Output the [x, y] coordinate of the center of the cell containing the given text.  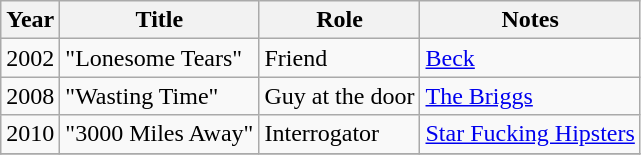
2008 [30, 96]
Star Fucking Hipsters [530, 134]
Title [160, 20]
Beck [530, 58]
"Wasting Time" [160, 96]
2010 [30, 134]
Role [340, 20]
Guy at the door [340, 96]
"3000 Miles Away" [160, 134]
The Briggs [530, 96]
"Lonesome Tears" [160, 58]
2002 [30, 58]
Friend [340, 58]
Notes [530, 20]
Interrogator [340, 134]
Year [30, 20]
